From the cell containing the given text, extract its center point as (x, y) coordinate. 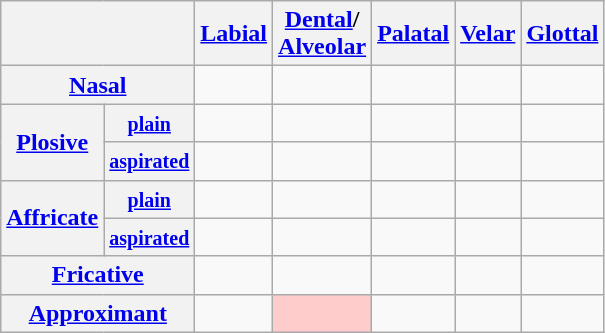
Affricate (52, 218)
Approximant (98, 313)
Palatal (414, 34)
Nasal (98, 85)
Velar (488, 34)
Dental/Alveolar (322, 34)
Plosive (52, 142)
Fricative (98, 275)
Labial (234, 34)
Glottal (562, 34)
